Detect which cell encompasses the target text, then output its [x, y] center coordinate. 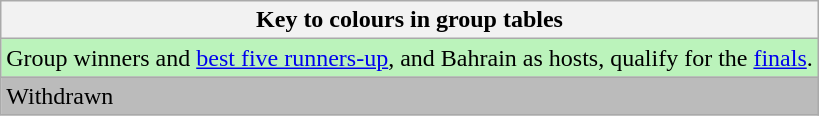
Withdrawn [410, 96]
Group winners and best five runners-up, and Bahrain as hosts, qualify for the finals. [410, 58]
Key to colours in group tables [410, 20]
